Output the [X, Y] coordinate of the center of the cell containing the given text.  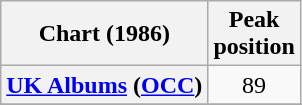
Peakposition [254, 34]
Chart (1986) [104, 34]
89 [254, 85]
UK Albums (OCC) [104, 85]
